Search for the cell housing the specified text and yield its (X, Y) center coordinate. 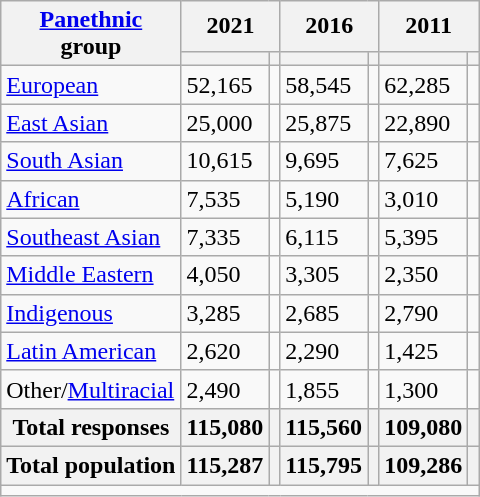
1,855 (324, 389)
109,080 (424, 427)
58,545 (324, 85)
3,305 (324, 275)
2,685 (324, 313)
62,285 (424, 85)
Total population (91, 465)
115,560 (324, 427)
2,790 (424, 313)
10,615 (225, 161)
52,165 (225, 85)
115,795 (324, 465)
2021 (230, 26)
3,285 (225, 313)
7,625 (424, 161)
1,425 (424, 351)
7,335 (225, 237)
9,695 (324, 161)
European (91, 85)
Middle Eastern (91, 275)
25,875 (324, 123)
115,080 (225, 427)
2,490 (225, 389)
5,190 (324, 199)
7,535 (225, 199)
Other/Multiracial (91, 389)
2011 (429, 26)
5,395 (424, 237)
6,115 (324, 237)
Total responses (91, 427)
2,290 (324, 351)
Panethnicgroup (91, 34)
African (91, 199)
Indigenous (91, 313)
Latin American (91, 351)
2,620 (225, 351)
25,000 (225, 123)
22,890 (424, 123)
1,300 (424, 389)
115,287 (225, 465)
Southeast Asian (91, 237)
South Asian (91, 161)
109,286 (424, 465)
2,350 (424, 275)
3,010 (424, 199)
East Asian (91, 123)
2016 (330, 26)
4,050 (225, 275)
